Find where the given text appears and provide that cell's center as [x, y] coordinate. 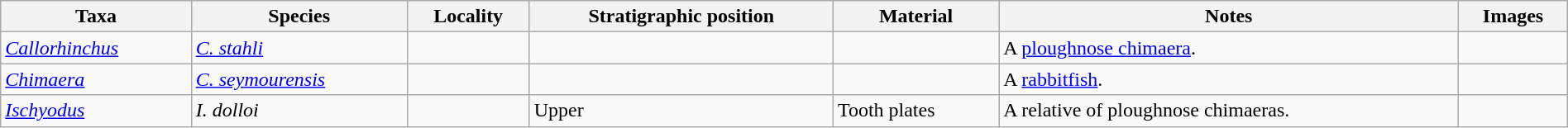
Stratigraphic position [681, 17]
A ploughnose chimaera. [1229, 48]
Ischyodus [96, 111]
Chimaera [96, 79]
Upper [681, 111]
A rabbitfish. [1229, 79]
A relative of ploughnose chimaeras. [1229, 111]
C. stahli [299, 48]
Taxa [96, 17]
Images [1513, 17]
Notes [1229, 17]
I. dolloi [299, 111]
Callorhinchus [96, 48]
Species [299, 17]
C. seymourensis [299, 79]
Material [915, 17]
Tooth plates [915, 111]
Locality [468, 17]
